Detect which cell encompasses the target text, then output its [x, y] center coordinate. 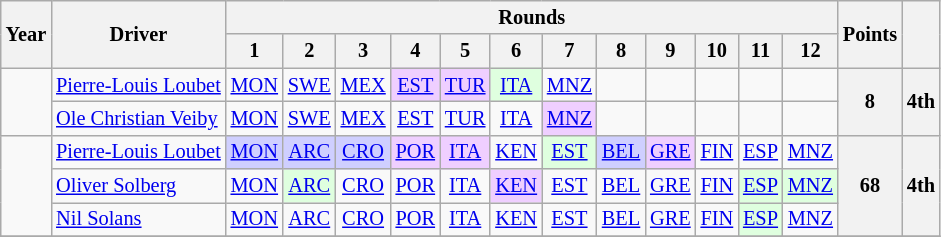
6 [516, 51]
1 [254, 51]
68 [870, 186]
7 [570, 51]
Rounds [532, 17]
11 [760, 51]
4 [416, 51]
Nil Solans [138, 219]
10 [718, 51]
Ole Christian Veiby [138, 118]
3 [364, 51]
Oliver Solberg [138, 186]
12 [810, 51]
5 [465, 51]
2 [310, 51]
Points [870, 34]
Year [26, 34]
9 [670, 51]
Driver [138, 34]
